Output the [X, Y] coordinate of the center of the cell containing the given text.  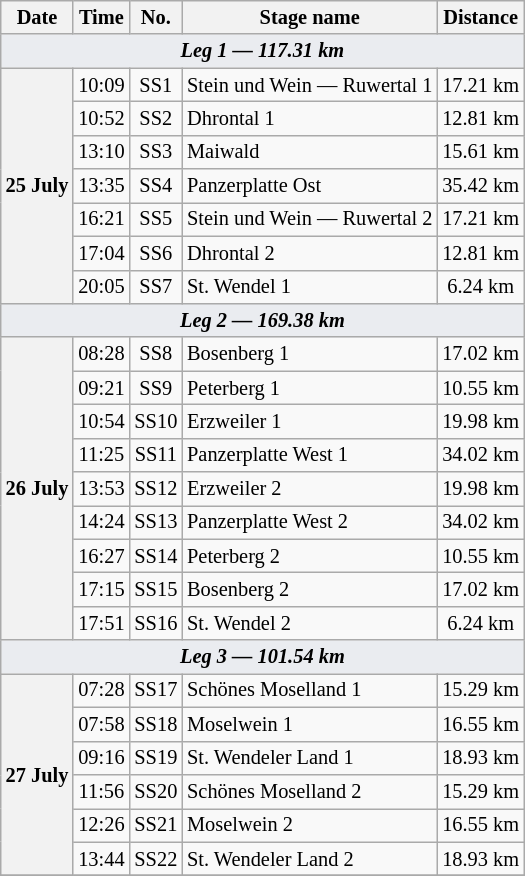
SS18 [156, 724]
Bosenberg 1 [310, 354]
10:52 [101, 118]
SS21 [156, 825]
SS1 [156, 85]
Panzerplatte West 1 [310, 455]
St. Wendel 1 [310, 287]
10:54 [101, 421]
13:10 [101, 152]
11:56 [101, 791]
St. Wendeler Land 2 [310, 859]
11:25 [101, 455]
Date [38, 17]
10:09 [101, 85]
SS15 [156, 589]
27 July [38, 774]
17:04 [101, 253]
13:44 [101, 859]
17:51 [101, 623]
Moselwein 2 [310, 825]
No. [156, 17]
Dhrontal 1 [310, 118]
Time [101, 17]
Dhrontal 2 [310, 253]
Leg 3 — 101.54 km [262, 657]
13:53 [101, 489]
09:16 [101, 758]
Schönes Moselland 2 [310, 791]
26 July [38, 488]
SS8 [156, 354]
SS4 [156, 186]
Peterberg 1 [310, 388]
35.42 km [480, 186]
07:58 [101, 724]
Schönes Moselland 1 [310, 690]
Stein und Wein — Ruwertal 1 [310, 85]
SS17 [156, 690]
Leg 1 — 117.31 km [262, 51]
St. Wendel 2 [310, 623]
Erzweiler 2 [310, 489]
25 July [38, 186]
20:05 [101, 287]
Stage name [310, 17]
SS7 [156, 287]
St. Wendeler Land 1 [310, 758]
Leg 2 — 169.38 km [262, 320]
08:28 [101, 354]
07:28 [101, 690]
17:15 [101, 589]
SS9 [156, 388]
15.61 km [480, 152]
SS22 [156, 859]
13:35 [101, 186]
Peterberg 2 [310, 556]
SS14 [156, 556]
SS19 [156, 758]
Erzweiler 1 [310, 421]
Stein und Wein — Ruwertal 2 [310, 219]
12:26 [101, 825]
Maiwald [310, 152]
SS20 [156, 791]
SS3 [156, 152]
16:27 [101, 556]
SS10 [156, 421]
Bosenberg 2 [310, 589]
SS12 [156, 489]
SS16 [156, 623]
SS11 [156, 455]
Panzerplatte West 2 [310, 522]
SS2 [156, 118]
14:24 [101, 522]
SS6 [156, 253]
Panzerplatte Ost [310, 186]
Distance [480, 17]
SS13 [156, 522]
Moselwein 1 [310, 724]
16:21 [101, 219]
SS5 [156, 219]
09:21 [101, 388]
